Locate the cell with the specified text and output its (X, Y) center coordinate. 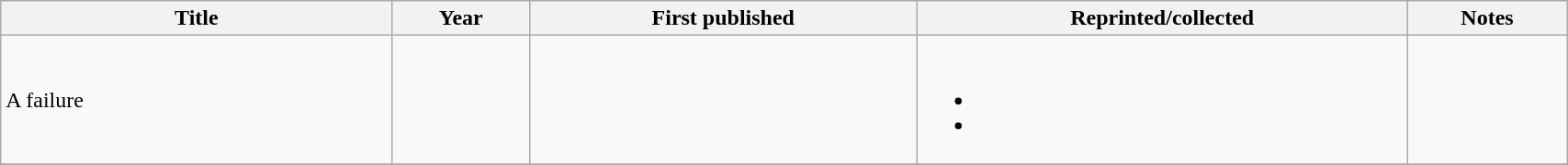
Year (461, 18)
Title (197, 18)
Reprinted/collected (1162, 18)
First published (723, 18)
A failure (197, 100)
Notes (1486, 18)
